Scan for the cell matching the given text and deliver its [x, y] coordinate at center. 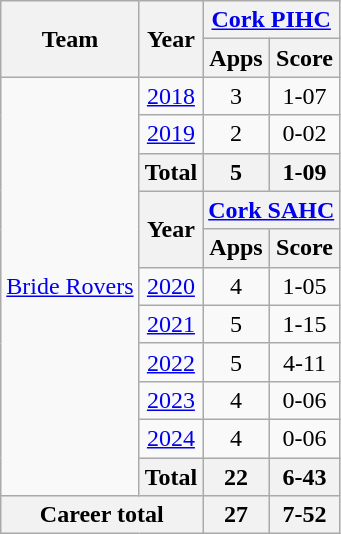
2020 [171, 286]
2024 [171, 438]
6-43 [304, 477]
1-05 [304, 286]
Career total [102, 515]
7-52 [304, 515]
2018 [171, 96]
0-02 [304, 134]
4-11 [304, 362]
2 [236, 134]
Team [70, 39]
Bride Rovers [70, 286]
Cork SAHC [272, 210]
2021 [171, 324]
1-15 [304, 324]
3 [236, 96]
27 [236, 515]
Cork PIHC [272, 20]
2022 [171, 362]
1-09 [304, 172]
22 [236, 477]
2019 [171, 134]
1-07 [304, 96]
2023 [171, 400]
